Output the [x, y] coordinate of the center of the cell containing the given text.  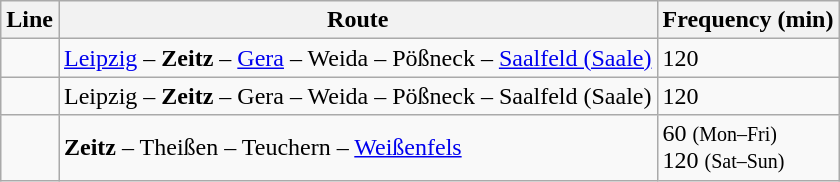
Line [30, 20]
Route [358, 20]
60 (Mon–Fri)120 (Sat–Sun) [748, 148]
Zeitz – Theißen – Teuchern – Weißenfels [358, 148]
Frequency (min) [748, 20]
